Provide the (X, Y) coordinate of the cell's center where the given text is located.  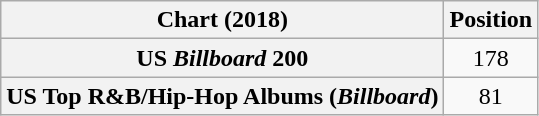
US Top R&B/Hip-Hop Albums (Billboard) (222, 96)
Position (491, 20)
81 (491, 96)
178 (491, 58)
US Billboard 200 (222, 58)
Chart (2018) (222, 20)
